Scan for the cell matching the given text and deliver its [x, y] coordinate at center. 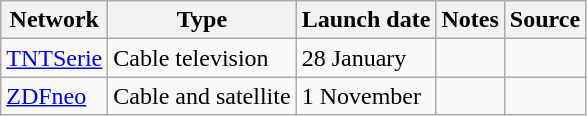
ZDFneo [54, 96]
28 January [366, 58]
Type [202, 20]
TNTSerie [54, 58]
Cable and satellite [202, 96]
1 November [366, 96]
Launch date [366, 20]
Network [54, 20]
Notes [470, 20]
Source [544, 20]
Cable television [202, 58]
